Determine the [x, y] coordinate at the center of the cell enclosing the given text.  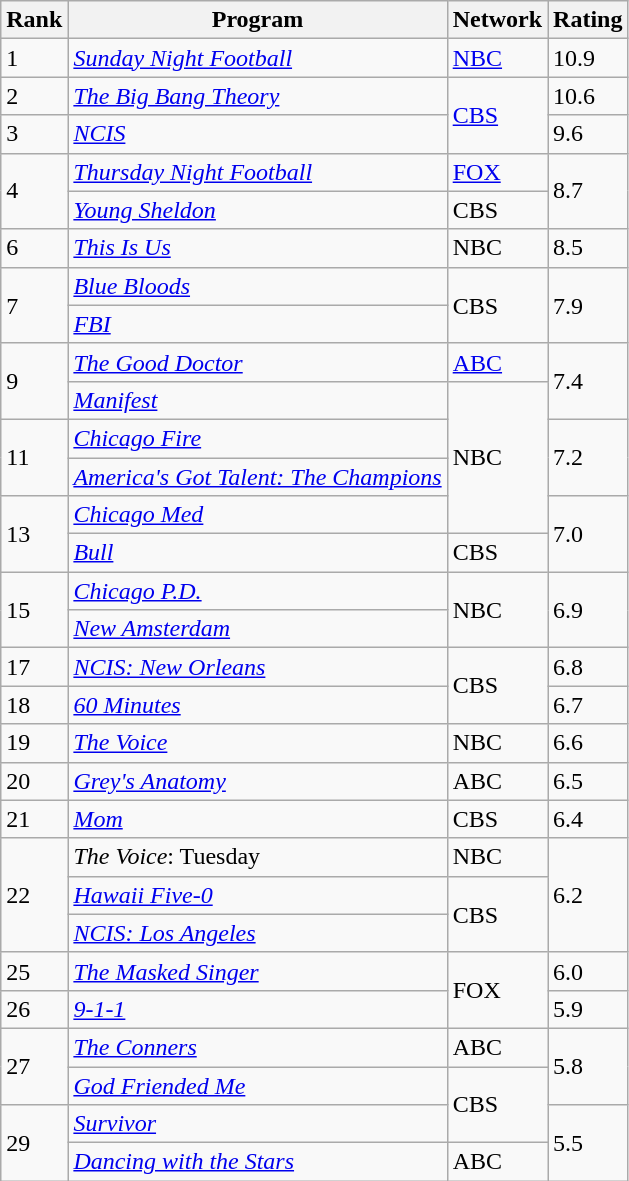
FBI [258, 324]
The Big Bang Theory [258, 96]
17 [34, 667]
20 [34, 781]
6.8 [588, 667]
8.7 [588, 191]
6 [34, 248]
22 [34, 895]
18 [34, 705]
America's Got Talent: The Champions [258, 477]
7.0 [588, 534]
9 [34, 381]
21 [34, 819]
13 [34, 534]
5.5 [588, 1143]
Rating [588, 20]
10.9 [588, 58]
The Voice: Tuesday [258, 857]
Dancing with the Stars [258, 1162]
6.2 [588, 895]
God Friended Me [258, 1085]
The Voice [258, 743]
Chicago P.D. [258, 591]
Mom [258, 819]
7.2 [588, 457]
6.0 [588, 971]
8.5 [588, 248]
27 [34, 1066]
25 [34, 971]
New Amsterdam [258, 629]
Bull [258, 553]
6.4 [588, 819]
The Conners [258, 1047]
29 [34, 1143]
Grey's Anatomy [258, 781]
Hawaii Five-0 [258, 895]
Chicago Fire [258, 438]
9-1-1 [258, 1009]
Blue Bloods [258, 286]
Thursday Night Football [258, 172]
7.9 [588, 305]
1 [34, 58]
Program [258, 20]
11 [34, 457]
19 [34, 743]
9.6 [588, 134]
5.9 [588, 1009]
Network [497, 20]
NCIS [258, 134]
6.5 [588, 781]
Rank [34, 20]
This Is Us [258, 248]
6.6 [588, 743]
26 [34, 1009]
Survivor [258, 1124]
3 [34, 134]
7 [34, 305]
10.6 [588, 96]
6.9 [588, 610]
60 Minutes [258, 705]
NCIS: New Orleans [258, 667]
5.8 [588, 1066]
NCIS: Los Angeles [258, 933]
2 [34, 96]
The Good Doctor [258, 362]
4 [34, 191]
Sunday Night Football [258, 58]
Manifest [258, 400]
The Masked Singer [258, 971]
7.4 [588, 381]
15 [34, 610]
Young Sheldon [258, 210]
6.7 [588, 705]
Chicago Med [258, 515]
